For the text-containing cell, return its midpoint in (X, Y) coordinate format. 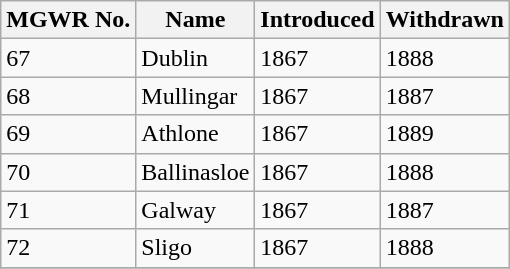
Introduced (318, 20)
72 (68, 248)
Name (196, 20)
70 (68, 172)
Withdrawn (444, 20)
Ballinasloe (196, 172)
MGWR No. (68, 20)
Galway (196, 210)
1889 (444, 134)
71 (68, 210)
Athlone (196, 134)
Dublin (196, 58)
68 (68, 96)
Sligo (196, 248)
Mullingar (196, 96)
69 (68, 134)
67 (68, 58)
